Return the [x, y] coordinate for the center point of the cell that contains the specified text.  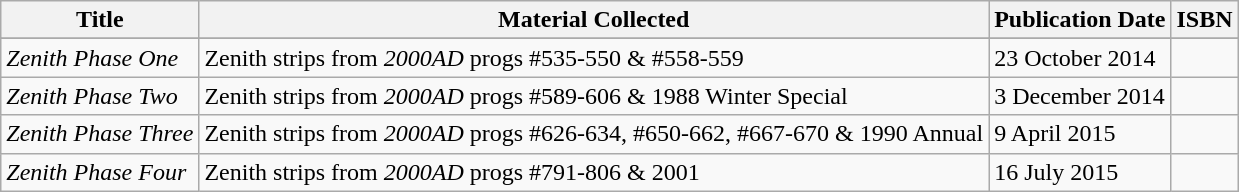
Zenith Phase Two [100, 96]
16 July 2015 [1080, 172]
Publication Date [1080, 20]
Zenith Phase Four [100, 172]
23 October 2014 [1080, 58]
Zenith Phase One [100, 58]
9 April 2015 [1080, 134]
Zenith Phase Three [100, 134]
Zenith strips from 2000AD progs #535-550 & #558-559 [594, 58]
ISBN [1204, 20]
3 December 2014 [1080, 96]
Material Collected [594, 20]
Zenith strips from 2000AD progs #589-606 & 1988 Winter Special [594, 96]
Zenith strips from 2000AD progs #626-634, #650-662, #667-670 & 1990 Annual [594, 134]
Zenith strips from 2000AD progs #791-806 & 2001 [594, 172]
Title [100, 20]
